Return [x, y] of the center of cell containing provided text 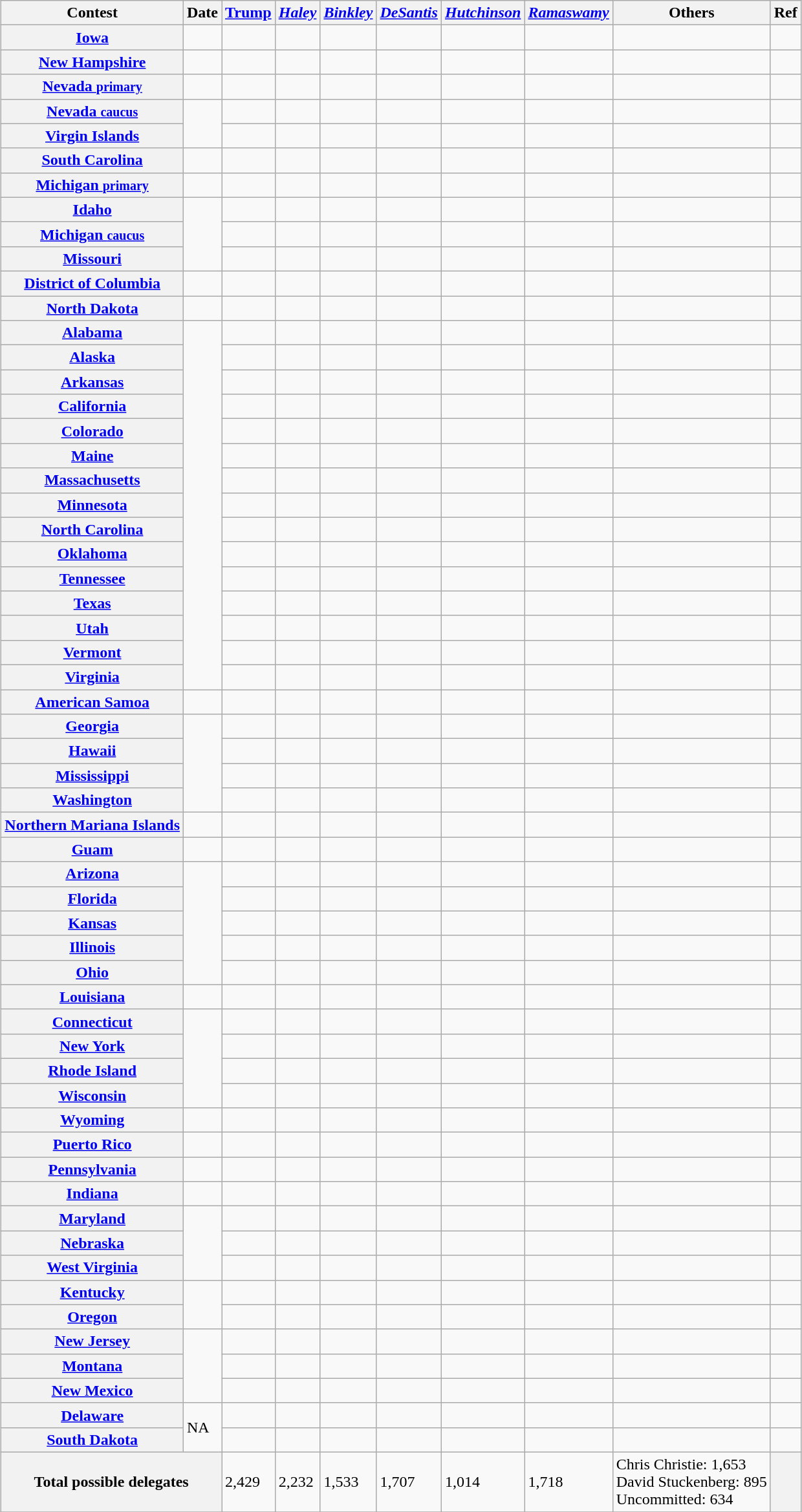
1,533 [348, 1482]
Pennsylvania [92, 1169]
Virginia [92, 677]
Alabama [92, 333]
Arkansas [92, 382]
NA [203, 1427]
Kansas [92, 923]
Montana [92, 1366]
South Dakota [92, 1440]
Missouri [92, 259]
Wisconsin [92, 1096]
South Carolina [92, 160]
Hutchinson [482, 13]
New Hampshire [92, 62]
New Mexico [92, 1390]
2,232 [298, 1482]
Northern Mariana Islands [92, 825]
Oregon [92, 1317]
Oklahoma [92, 554]
Others [691, 13]
Louisiana [92, 997]
Georgia [92, 727]
Indiana [92, 1194]
Massachusetts [92, 480]
Connecticut [92, 1021]
Maine [92, 456]
1,718 [569, 1482]
Nevada caucus [92, 111]
Iowa [92, 37]
Utah [92, 628]
Idaho [92, 209]
Ramaswamy [569, 13]
Nevada primary [92, 87]
2,429 [248, 1482]
North Carolina [92, 529]
Puerto Rico [92, 1145]
New York [92, 1046]
Ref [785, 13]
West Virginia [92, 1268]
Michigan primary [92, 185]
Ohio [92, 972]
Mississippi [92, 776]
Tennessee [92, 579]
New Jersey [92, 1341]
Rhode Island [92, 1070]
Alaska [92, 357]
1,014 [482, 1482]
Hawaii [92, 751]
1,707 [409, 1482]
Nebraska [92, 1243]
District of Columbia [92, 283]
Contest [92, 13]
Trump [248, 13]
Maryland [92, 1219]
Guam [92, 849]
Washington [92, 800]
Date [203, 13]
California [92, 407]
Minnesota [92, 505]
Colorado [92, 431]
Vermont [92, 652]
Illinois [92, 948]
American Samoa [92, 701]
Florida [92, 899]
Texas [92, 603]
Wyoming [92, 1120]
Total possible delegates [111, 1482]
Kentucky [92, 1292]
Haley [298, 13]
Chris Christie: 1,653David Stuckenberg: 895Uncommitted: 634 [691, 1482]
Arizona [92, 874]
Michigan caucus [92, 234]
Delaware [92, 1415]
North Dakota [92, 308]
Virgin Islands [92, 136]
DeSantis [409, 13]
Binkley [348, 13]
